For the text-containing cell, return its midpoint in [X, Y] coordinate format. 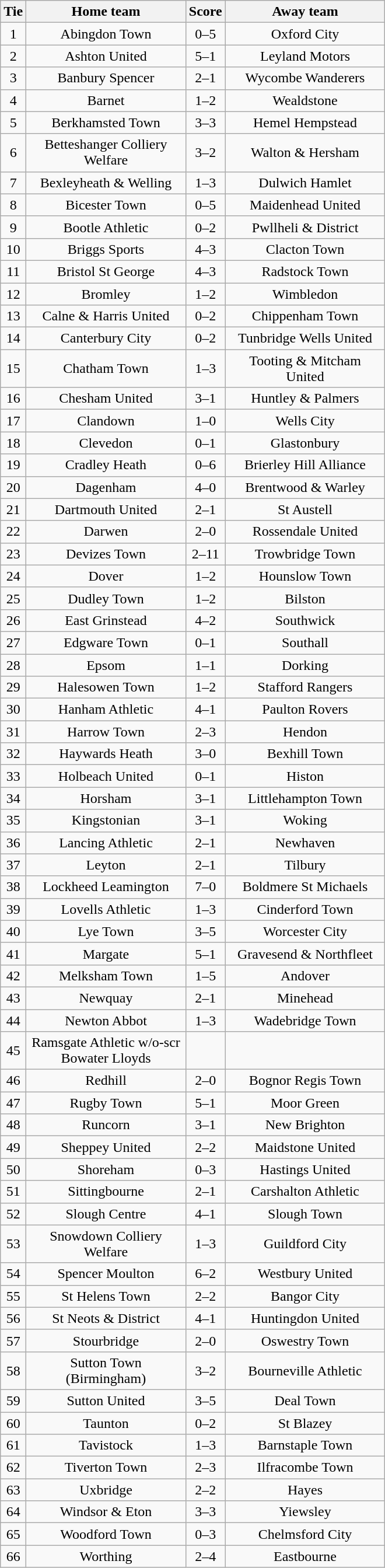
2–4 [205, 1556]
Barnet [106, 100]
26 [13, 620]
Wadebridge Town [305, 1021]
Kingstonian [106, 820]
52 [13, 1214]
45 [13, 1050]
46 [13, 1081]
13 [13, 316]
50 [13, 1169]
15 [13, 369]
20 [13, 487]
4–0 [205, 487]
Carshalton Athletic [305, 1192]
Lovells Athletic [106, 909]
30 [13, 710]
40 [13, 931]
48 [13, 1125]
Harrow Town [106, 732]
Ashton United [106, 56]
Edgware Town [106, 642]
7–0 [205, 887]
38 [13, 887]
60 [13, 1423]
Boldmere St Michaels [305, 887]
37 [13, 865]
Guildford City [305, 1244]
Rossendale United [305, 532]
Hastings United [305, 1169]
Bognor Regis Town [305, 1081]
Redhill [106, 1081]
Rugby Town [106, 1103]
23 [13, 554]
Tavistock [106, 1445]
63 [13, 1490]
34 [13, 798]
Home team [106, 12]
35 [13, 820]
Yiewsley [305, 1512]
Moor Green [305, 1103]
Minehead [305, 998]
Darwen [106, 532]
3–0 [205, 754]
18 [13, 443]
Sheppey United [106, 1147]
51 [13, 1192]
Bromley [106, 294]
61 [13, 1445]
12 [13, 294]
Southwick [305, 620]
1–1 [205, 665]
66 [13, 1556]
Spencer Moulton [106, 1274]
21 [13, 509]
Dorking [305, 665]
St Austell [305, 509]
2–11 [205, 554]
59 [13, 1401]
Melksham Town [106, 976]
43 [13, 998]
St Helens Town [106, 1296]
Maidstone United [305, 1147]
Sutton United [106, 1401]
4–2 [205, 620]
Dartmouth United [106, 509]
25 [13, 598]
Snowdown Colliery Welfare [106, 1244]
Worcester City [305, 931]
Hayes [305, 1490]
Dulwich Hamlet [305, 183]
Tie [13, 12]
Oswestry Town [305, 1340]
65 [13, 1534]
Littlehampton Town [305, 798]
Tooting & Mitcham United [305, 369]
Calne & Harris United [106, 316]
Bourneville Athletic [305, 1370]
Bexhill Town [305, 754]
Newton Abbot [106, 1021]
Hemel Hempstead [305, 123]
Lye Town [106, 931]
57 [13, 1340]
Clandown [106, 421]
Briggs Sports [106, 249]
Holbeach United [106, 776]
Slough Centre [106, 1214]
Walton & Hersham [305, 153]
Windsor & Eton [106, 1512]
Clevedon [106, 443]
Woodford Town [106, 1534]
1–0 [205, 421]
16 [13, 399]
Eastbourne [305, 1556]
Uxbridge [106, 1490]
27 [13, 642]
Chippenham Town [305, 316]
Woking [305, 820]
Radstock Town [305, 271]
Newquay [106, 998]
29 [13, 687]
Clacton Town [305, 249]
Abingdon Town [106, 34]
7 [13, 183]
Sutton Town (Birmingham) [106, 1370]
39 [13, 909]
Dagenham [106, 487]
Tilbury [305, 865]
3 [13, 78]
54 [13, 1274]
Tiverton Town [106, 1468]
36 [13, 843]
East Grinstead [106, 620]
Dover [106, 576]
31 [13, 732]
Sittingbourne [106, 1192]
Wealdstone [305, 100]
Leyton [106, 865]
St Neots & District [106, 1318]
Halesowen Town [106, 687]
Epsom [106, 665]
Hounslow Town [305, 576]
55 [13, 1296]
62 [13, 1468]
Stourbridge [106, 1340]
58 [13, 1370]
Barnstaple Town [305, 1445]
Oxford City [305, 34]
Andover [305, 976]
Wycombe Wanderers [305, 78]
Lancing Athletic [106, 843]
41 [13, 954]
Tunbridge Wells United [305, 338]
Glastonbury [305, 443]
Maidenhead United [305, 205]
17 [13, 421]
24 [13, 576]
Cinderford Town [305, 909]
10 [13, 249]
Bootle Athletic [106, 227]
Wimbledon [305, 294]
Shoreham [106, 1169]
22 [13, 532]
New Brighton [305, 1125]
Bilston [305, 598]
6 [13, 153]
Southall [305, 642]
33 [13, 776]
Devizes Town [106, 554]
Deal Town [305, 1401]
9 [13, 227]
32 [13, 754]
Hendon [305, 732]
Dudley Town [106, 598]
Bangor City [305, 1296]
Bristol St George [106, 271]
Taunton [106, 1423]
2 [13, 56]
Canterbury City [106, 338]
Runcorn [106, 1125]
Westbury United [305, 1274]
Trowbridge Town [305, 554]
Haywards Heath [106, 754]
49 [13, 1147]
1 [13, 34]
Newhaven [305, 843]
Berkhamsted Town [106, 123]
47 [13, 1103]
Huntingdon United [305, 1318]
Brierley Hill Alliance [305, 465]
Ilfracombe Town [305, 1468]
Lockheed Leamington [106, 887]
Paulton Rovers [305, 710]
14 [13, 338]
Huntley & Palmers [305, 399]
1–5 [205, 976]
64 [13, 1512]
Ramsgate Athletic w/o-scr Bowater Lloyds [106, 1050]
Stafford Rangers [305, 687]
Score [205, 12]
Histon [305, 776]
5 [13, 123]
Chesham United [106, 399]
Cradley Heath [106, 465]
Betteshanger Colliery Welfare [106, 153]
Banbury Spencer [106, 78]
28 [13, 665]
Gravesend & Northfleet [305, 954]
Leyland Motors [305, 56]
56 [13, 1318]
Chelmsford City [305, 1534]
Margate [106, 954]
53 [13, 1244]
0–6 [205, 465]
42 [13, 976]
Bexleyheath & Welling [106, 183]
Slough Town [305, 1214]
Wells City [305, 421]
Bicester Town [106, 205]
Chatham Town [106, 369]
Brentwood & Warley [305, 487]
Hanham Athletic [106, 710]
44 [13, 1021]
St Blazey [305, 1423]
6–2 [205, 1274]
11 [13, 271]
Pwllheli & District [305, 227]
Away team [305, 12]
4 [13, 100]
19 [13, 465]
Horsham [106, 798]
8 [13, 205]
Worthing [106, 1556]
